Locate the cell with the specified text and output its [X, Y] center coordinate. 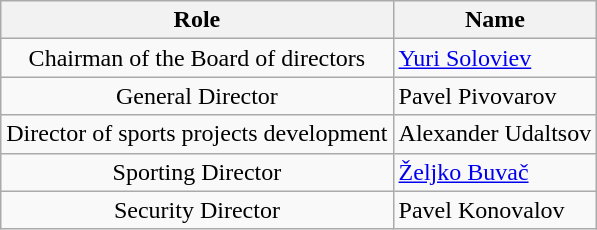
Željko Buvač [495, 172]
Pavel Konovalov [495, 210]
Director of sports projects development [197, 134]
Yuri Soloviev [495, 58]
General Director [197, 96]
Role [197, 20]
Name [495, 20]
Security Director [197, 210]
Chairman of the Board of directors [197, 58]
Alexander Udaltsov [495, 134]
Sporting Director [197, 172]
Pavel Pivovarov [495, 96]
